Extract the [X, Y] coordinate from the center of the cell holding the provided text.  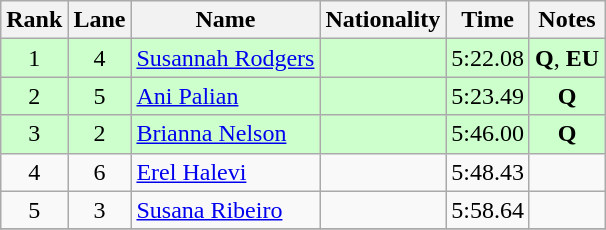
Brianna Nelson [226, 134]
Lane [100, 20]
Name [226, 20]
6 [100, 172]
5:58.64 [488, 210]
Time [488, 20]
5:48.43 [488, 172]
Rank [34, 20]
5:46.00 [488, 134]
Q, EU [566, 58]
Susannah Rodgers [226, 58]
5:23.49 [488, 96]
1 [34, 58]
Susana Ribeiro [226, 210]
5:22.08 [488, 58]
Erel Halevi [226, 172]
Ani Palian [226, 96]
Notes [566, 20]
Nationality [383, 20]
